Find where the given text appears and provide that cell's center as [x, y] coordinate. 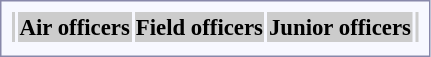
Air officers [74, 27]
Field officers [199, 27]
Junior officers [340, 27]
